Extract the (X, Y) coordinate from the center of the cell holding the provided text.  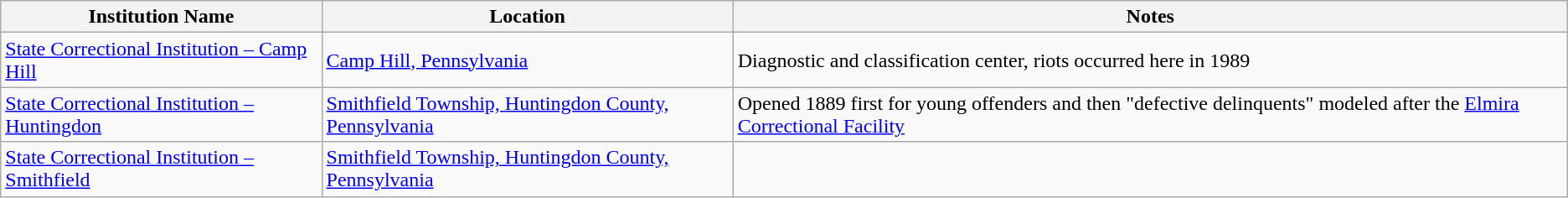
Institution Name (161, 17)
Diagnostic and classification center, riots occurred here in 1989 (1150, 60)
Opened 1889 first for young offenders and then "defective delinquents" modeled after the Elmira Correctional Facility (1150, 114)
Location (528, 17)
State Correctional Institution – Camp Hill (161, 60)
State Correctional Institution – Smithfield (161, 169)
Notes (1150, 17)
State Correctional Institution – Huntingdon (161, 114)
Camp Hill, Pennsylvania (528, 60)
